Identify which cell holds the provided text, then report its [X, Y] central coordinate. 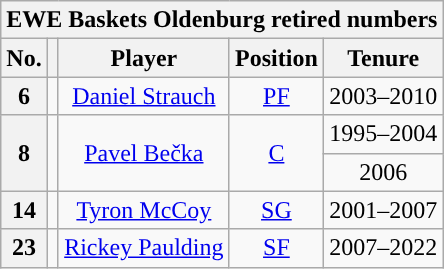
SG [276, 210]
Tyron McCoy [144, 210]
SF [276, 248]
6 [24, 96]
No. [24, 58]
1995–2004 [383, 134]
2001–2007 [383, 210]
14 [24, 210]
2006 [383, 172]
23 [24, 248]
Rickey Paulding [144, 248]
EWE Baskets Oldenburg retired numbers [222, 20]
Player [144, 58]
8 [24, 153]
PF [276, 96]
Position [276, 58]
Tenure [383, 58]
C [276, 153]
Pavel Bečka [144, 153]
2007–2022 [383, 248]
2003–2010 [383, 96]
Daniel Strauch [144, 96]
